From the cell containing the given text, extract its center point as (x, y) coordinate. 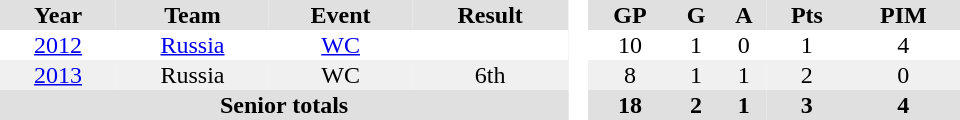
G (696, 15)
Team (192, 15)
GP (630, 15)
6th (490, 75)
3 (807, 105)
Year (58, 15)
10 (630, 45)
PIM (904, 15)
Result (490, 15)
Senior totals (284, 105)
Event (341, 15)
A (744, 15)
2012 (58, 45)
8 (630, 75)
Pts (807, 15)
2013 (58, 75)
18 (630, 105)
